Extract the [X, Y] coordinate from the center of the cell holding the provided text.  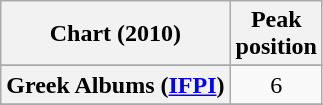
6 [276, 85]
Peakposition [276, 34]
Greek Albums (IFPI) [116, 85]
Chart (2010) [116, 34]
